Scan for the cell matching the given text and deliver its (X, Y) coordinate at center. 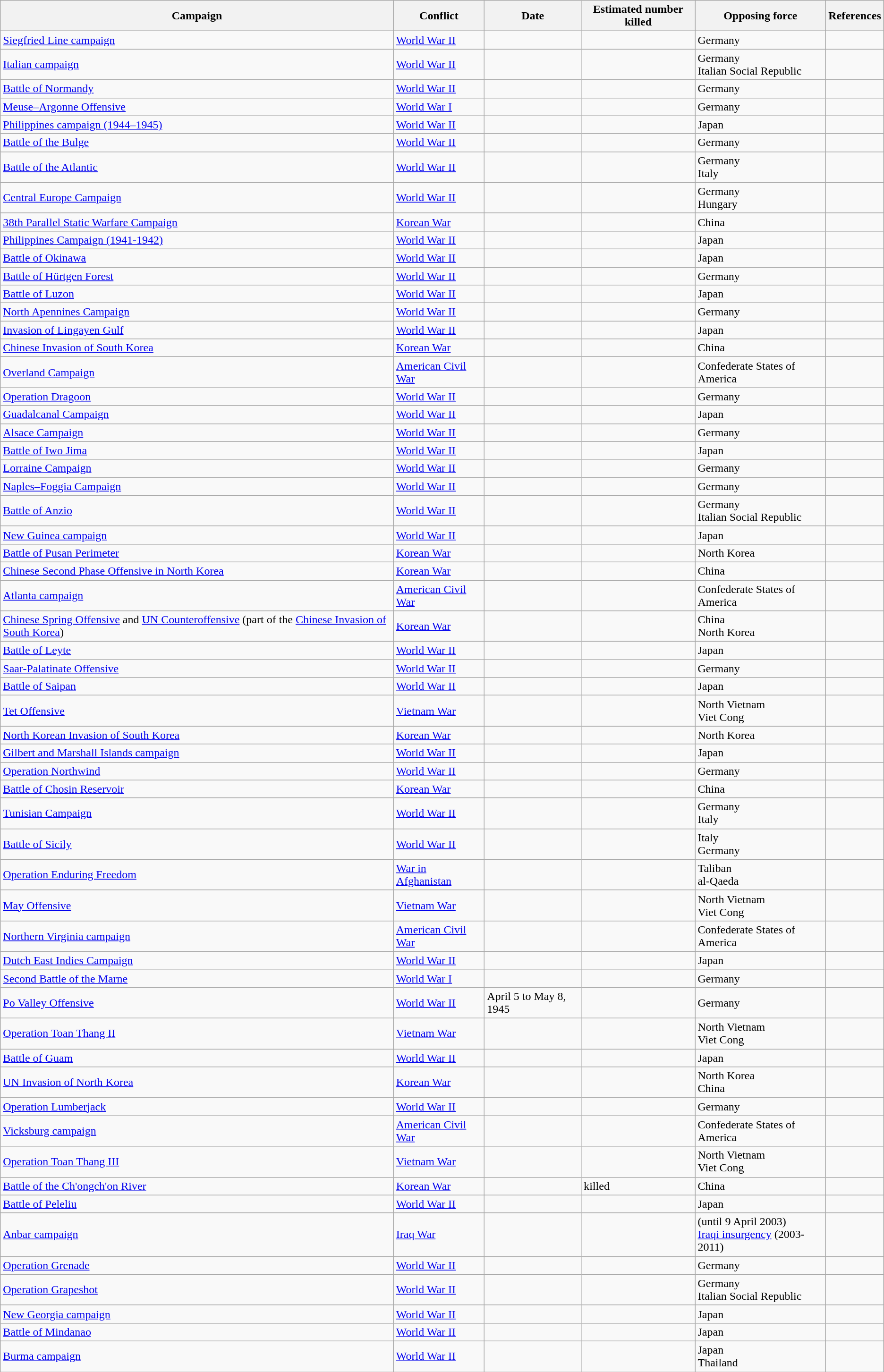
Central Europe Campaign (197, 197)
Operation Grapeshot (197, 1290)
Chinese Spring Offensive and UN Counteroffensive (part of the Chinese Invasion of South Korea) (197, 626)
Alsace Campaign (197, 432)
Battle of Normandy (197, 89)
Dutch East Indies Campaign (197, 960)
Chinese Second Phase Offensive in North Korea (197, 571)
Battle of Mindanao (197, 1332)
Germany Italian Social Republic (760, 1290)
Operation Dragoon (197, 397)
Operation Enduring Freedom (197, 874)
Operation Northwind (197, 771)
Battle of Hürtgen Forest (197, 276)
May Offensive (197, 906)
Second Battle of the Marne (197, 979)
Siegfried Line campaign (197, 40)
Conflict (439, 16)
April 5 to May 8, 1945 (533, 1003)
Battle of Chosin Reservoir (197, 789)
Operation Lumberjack (197, 1107)
North Apennines Campaign (197, 312)
Philippines campaign (1944–1945) (197, 125)
Battle of Pusan Perimeter (197, 553)
GermanyHungary (760, 197)
UN Invasion of North Korea (197, 1082)
Estimated number killed (638, 16)
Iraq War (439, 1235)
(until 9 April 2003)Iraqi insurgency (2003-2011) (760, 1235)
Date (533, 16)
North Korea China (760, 1082)
Vicksburg campaign (197, 1131)
JapanThailand (760, 1356)
Operation Grenade (197, 1265)
ItalyGermany (760, 844)
Philippines Campaign (1941-1942) (197, 240)
New Guinea campaign (197, 535)
Battle of Anzio (197, 511)
Invasion of Lingayen Gulf (197, 330)
Battle of Saipan (197, 686)
Battle of Peleliu (197, 1204)
Taliban al-Qaeda (760, 874)
Gilbert and Marshall Islands campaign (197, 753)
Italian campaign (197, 64)
Tet Offensive (197, 711)
Operation Toan Thang II (197, 1034)
Overland Campaign (197, 372)
Northern Virginia campaign (197, 936)
Battle of Luzon (197, 294)
Atlanta campaign (197, 595)
References (855, 16)
Campaign (197, 16)
38th Parallel Static Warfare Campaign (197, 222)
War in Afghanistan (439, 874)
Tunisian Campaign (197, 813)
Po Valley Offensive (197, 1003)
Battle of Guam (197, 1058)
Meuse–Argonne Offensive (197, 107)
Battle of Iwo Jima (197, 450)
Guadalcanal Campaign (197, 415)
Lorraine Campaign (197, 468)
Operation Toan Thang III (197, 1161)
killed (638, 1186)
North Korean Invasion of South Korea (197, 735)
Battle of Sicily (197, 844)
Battle of Okinawa (197, 258)
ChinaNorth Korea (760, 626)
New Georgia campaign (197, 1314)
Battle of Leyte (197, 651)
Burma campaign (197, 1356)
Saar-Palatinate Offensive (197, 669)
Chinese Invasion of South Korea (197, 348)
Battle of the Atlantic (197, 167)
Opposing force (760, 16)
Battle of the Ch'ongch'on River (197, 1186)
Anbar campaign (197, 1235)
Naples–Foggia Campaign (197, 486)
Battle of the Bulge (197, 143)
